Locate the cell with the specified text and output its [x, y] center coordinate. 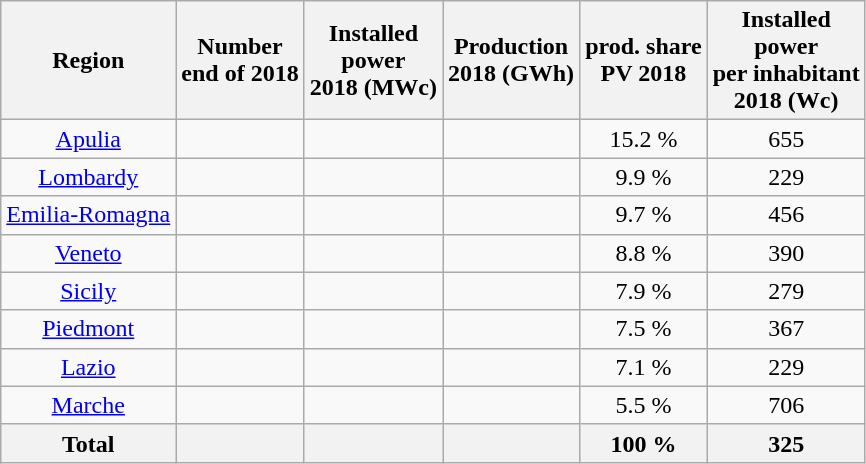
706 [786, 405]
655 [786, 139]
prod. sharePV 2018 [644, 60]
Lazio [88, 367]
5.5 % [644, 405]
Numberend of 2018 [240, 60]
7.1 % [644, 367]
367 [786, 329]
Total [88, 443]
Apulia [88, 139]
279 [786, 291]
Piedmont [88, 329]
390 [786, 253]
Emilia-Romagna [88, 215]
Marche [88, 405]
9.7 % [644, 215]
Production2018 (GWh) [512, 60]
325 [786, 443]
15.2 % [644, 139]
Installedpowerper inhabitant2018 (Wc) [786, 60]
Veneto [88, 253]
456 [786, 215]
Region [88, 60]
8.8 % [644, 253]
100 % [644, 443]
Sicily [88, 291]
Installedpower2018 (MWc) [373, 60]
7.5 % [644, 329]
7.9 % [644, 291]
9.9 % [644, 177]
Lombardy [88, 177]
